For the text-containing cell, return its midpoint in [x, y] coordinate format. 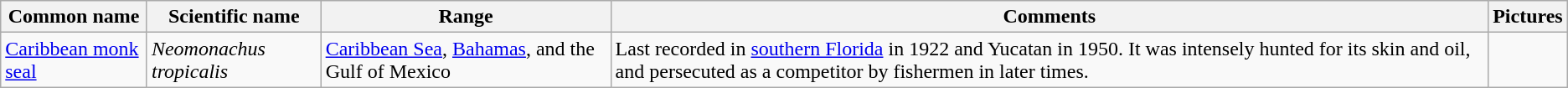
Scientific name [234, 17]
Pictures [1528, 17]
Range [466, 17]
Comments [1050, 17]
Caribbean monk seal [74, 60]
Caribbean Sea, Bahamas, and the Gulf of Mexico [466, 60]
Common name [74, 17]
Neomonachus tropicalis [234, 60]
